Return (x, y) of the center of cell containing provided text 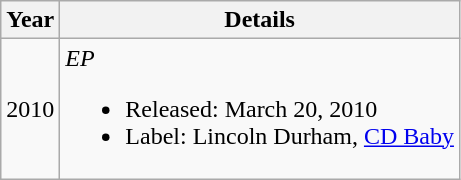
2010 (30, 109)
Year (30, 20)
Details (260, 20)
EPReleased: March 20, 2010Label: Lincoln Durham, CD Baby (260, 109)
